Pinpoint the cell where the given text exists, returning its (x, y) midpoint coordinate. 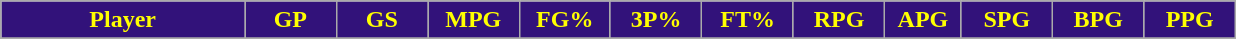
BPG (1098, 20)
RPG (838, 20)
Player (123, 20)
GS (382, 20)
3P% (656, 20)
MPG (474, 20)
GP (290, 20)
SPG (1006, 20)
APG (923, 20)
FT% (748, 20)
FG% (564, 20)
PPG (1190, 20)
